Search for the cell housing the specified text and yield its [x, y] center coordinate. 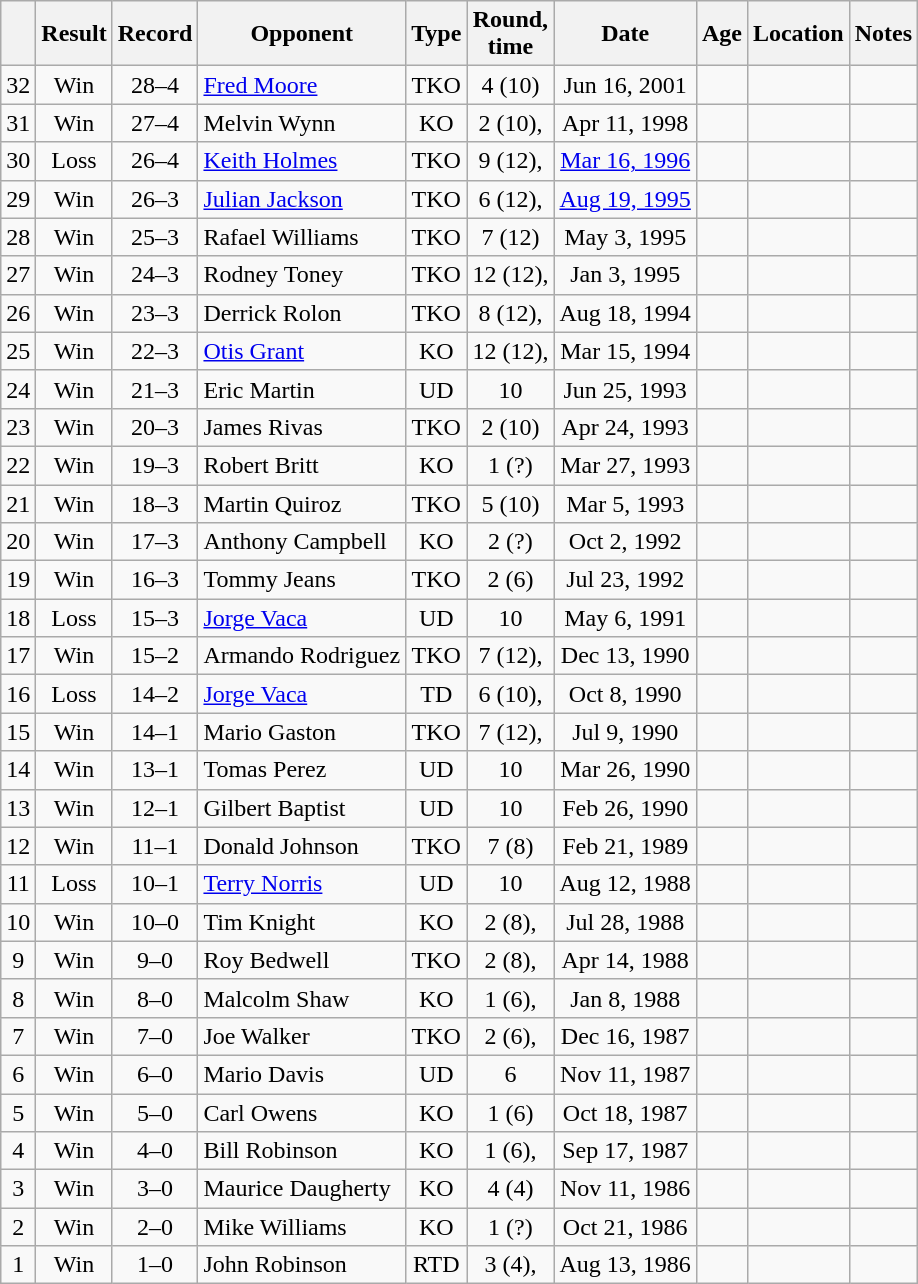
Apr 24, 1993 [625, 427]
Mar 15, 1994 [625, 351]
2 (6), [510, 1036]
15 [18, 732]
Oct 21, 1986 [625, 1227]
John Robinson [302, 1265]
2–0 [155, 1227]
25 [18, 351]
May 6, 1991 [625, 618]
4 (10) [510, 85]
Nov 11, 1987 [625, 1074]
Location [798, 34]
28–4 [155, 85]
9 (12), [510, 161]
19–3 [155, 465]
Mar 27, 1993 [625, 465]
6 (10), [510, 694]
4 [18, 1151]
7 (12) [510, 237]
May 3, 1995 [625, 237]
Dec 16, 1987 [625, 1036]
Anthony Campbell [302, 542]
14–1 [155, 732]
28 [18, 237]
Jul 9, 1990 [625, 732]
17 [18, 656]
15–2 [155, 656]
Malcolm Shaw [302, 998]
5–0 [155, 1113]
7 [18, 1036]
Aug 12, 1988 [625, 884]
14 [18, 770]
17–3 [155, 542]
Jan 3, 1995 [625, 275]
Mar 26, 1990 [625, 770]
Round,time [510, 34]
Carl Owens [302, 1113]
7 (8) [510, 846]
15–3 [155, 618]
Donald Johnson [302, 846]
Aug 18, 1994 [625, 313]
22 [18, 465]
7–0 [155, 1036]
Bill Robinson [302, 1151]
12 [18, 846]
26–4 [155, 161]
11–1 [155, 846]
21–3 [155, 389]
31 [18, 123]
Rodney Toney [302, 275]
6 (12), [510, 199]
Apr 14, 1988 [625, 960]
Opponent [302, 34]
24 [18, 389]
James Rivas [302, 427]
Aug 13, 1986 [625, 1265]
6–0 [155, 1074]
Date [625, 34]
14–2 [155, 694]
Maurice Daugherty [302, 1189]
Feb 21, 1989 [625, 846]
Gilbert Baptist [302, 808]
Terry Norris [302, 884]
8 [18, 998]
20 [18, 542]
Tommy Jeans [302, 580]
Apr 11, 1998 [625, 123]
Julian Jackson [302, 199]
Mar 16, 1996 [625, 161]
Mike Williams [302, 1227]
3 [18, 1189]
Roy Bedwell [302, 960]
Rafael Williams [302, 237]
Tomas Perez [302, 770]
1 (6) [510, 1113]
Dec 13, 1990 [625, 656]
22–3 [155, 351]
Melvin Wynn [302, 123]
8–0 [155, 998]
Jul 28, 1988 [625, 922]
RTD [436, 1265]
10–1 [155, 884]
29 [18, 199]
9 [18, 960]
1 [18, 1265]
Joe Walker [302, 1036]
3 (4), [510, 1265]
1–0 [155, 1265]
Type [436, 34]
Mar 5, 1993 [625, 503]
2 [18, 1227]
Sep 17, 1987 [625, 1151]
Fred Moore [302, 85]
4–0 [155, 1151]
21 [18, 503]
18–3 [155, 503]
2 (6) [510, 580]
Tim Knight [302, 922]
Jun 25, 1993 [625, 389]
Jan 8, 1988 [625, 998]
Feb 26, 1990 [625, 808]
Result [74, 34]
Jun 16, 2001 [625, 85]
Jul 23, 1992 [625, 580]
Age [722, 34]
Notes [883, 34]
13 [18, 808]
Otis Grant [302, 351]
Oct 8, 1990 [625, 694]
Record [155, 34]
Robert Britt [302, 465]
11 [18, 884]
16–3 [155, 580]
13–1 [155, 770]
27–4 [155, 123]
9–0 [155, 960]
TD [436, 694]
30 [18, 161]
32 [18, 85]
18 [18, 618]
5 (10) [510, 503]
25–3 [155, 237]
Eric Martin [302, 389]
Keith Holmes [302, 161]
Nov 11, 1986 [625, 1189]
2 (?) [510, 542]
8 (12), [510, 313]
Martin Quiroz [302, 503]
26–3 [155, 199]
Aug 19, 1995 [625, 199]
19 [18, 580]
20–3 [155, 427]
12–1 [155, 808]
4 (4) [510, 1189]
Derrick Rolon [302, 313]
Oct 18, 1987 [625, 1113]
3–0 [155, 1189]
23 [18, 427]
24–3 [155, 275]
16 [18, 694]
Mario Gaston [302, 732]
5 [18, 1113]
Mario Davis [302, 1074]
Oct 2, 1992 [625, 542]
27 [18, 275]
2 (10) [510, 427]
Armando Rodriguez [302, 656]
10–0 [155, 922]
26 [18, 313]
23–3 [155, 313]
2 (10), [510, 123]
